From the cell containing the given text, extract its center point as (X, Y) coordinate. 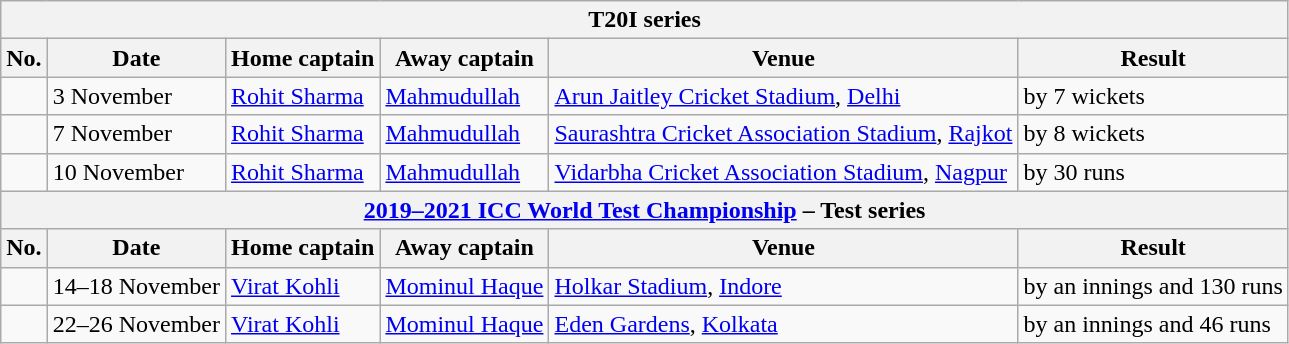
10 November (136, 172)
by 30 runs (1153, 172)
by an innings and 46 runs (1153, 324)
Arun Jaitley Cricket Stadium, Delhi (784, 96)
by an innings and 130 runs (1153, 286)
2019–2021 ICC World Test Championship – Test series (645, 210)
7 November (136, 134)
by 7 wickets (1153, 96)
T20I series (645, 20)
Saurashtra Cricket Association Stadium, Rajkot (784, 134)
14–18 November (136, 286)
Eden Gardens, Kolkata (784, 324)
Holkar Stadium, Indore (784, 286)
3 November (136, 96)
Vidarbha Cricket Association Stadium, Nagpur (784, 172)
22–26 November (136, 324)
by 8 wickets (1153, 134)
